Scan for the cell matching the given text and deliver its (X, Y) coordinate at center. 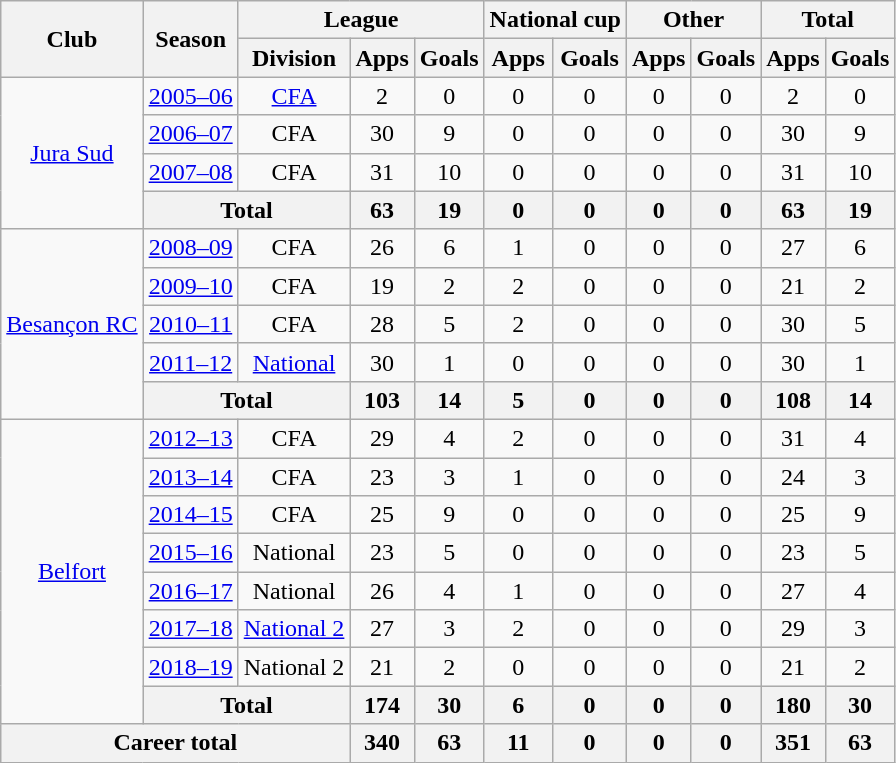
28 (382, 324)
2009–10 (190, 286)
League (361, 20)
180 (793, 705)
Besançon RC (72, 324)
103 (382, 400)
340 (382, 743)
174 (382, 705)
2014–15 (190, 515)
Career total (176, 743)
Club (72, 39)
2017–18 (190, 629)
2018–19 (190, 667)
2005–06 (190, 96)
2016–17 (190, 591)
351 (793, 743)
2010–11 (190, 324)
24 (793, 477)
2006–07 (190, 134)
2007–08 (190, 172)
Division (294, 58)
2015–16 (190, 553)
11 (518, 743)
Jura Sud (72, 153)
Belfort (72, 571)
2012–13 (190, 438)
Season (190, 39)
2011–12 (190, 362)
108 (793, 400)
National cup (555, 20)
2008–09 (190, 248)
Other (694, 20)
2013–14 (190, 477)
